Provide the (X, Y) coordinate of the cell's center where the given text is located.  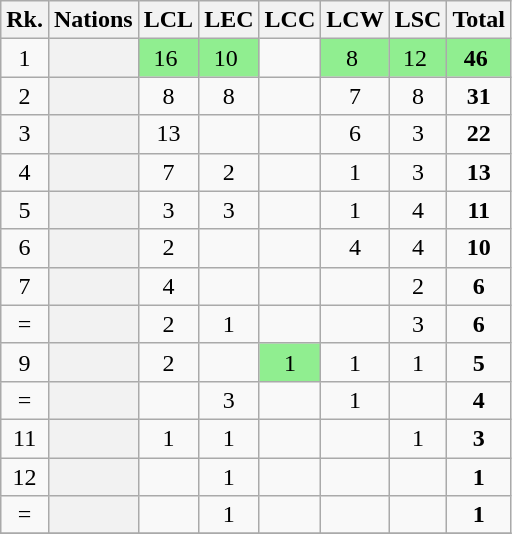
Total (479, 20)
16 (168, 58)
22 (479, 134)
46 (479, 58)
LCW (355, 20)
Rk. (25, 20)
9 (25, 362)
Nations (93, 20)
LEC (229, 20)
LCC (290, 20)
LCL (168, 20)
31 (479, 96)
LSC (418, 20)
